Output the (x, y) coordinate of the center of the cell containing the given text.  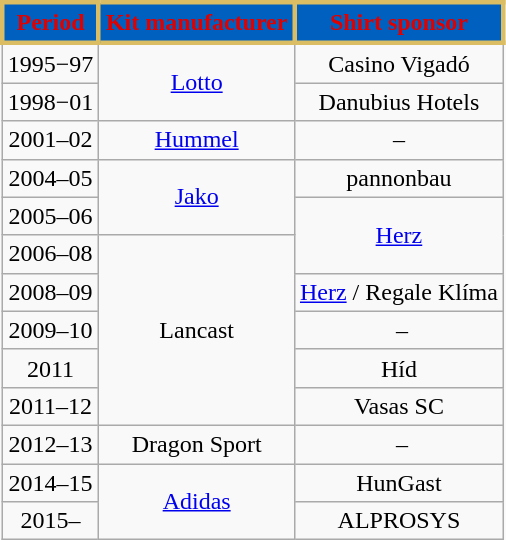
2004–05 (50, 178)
Híd (398, 368)
2011–12 (50, 406)
Period (50, 22)
2008–09 (50, 292)
HunGast (398, 483)
Lotto (197, 82)
2006–08 (50, 254)
1995−97 (50, 63)
2009–10 (50, 330)
pannonbau (398, 178)
2001–02 (50, 140)
2015– (50, 521)
1998−01 (50, 102)
Kit manufacturer (197, 22)
ALPROSYS (398, 521)
Herz / Regale Klíma (398, 292)
Dragon Sport (197, 444)
2005–06 (50, 216)
2012–13 (50, 444)
Lancast (197, 330)
Shirt sponsor (398, 22)
Vasas SC (398, 406)
2014–15 (50, 483)
Herz (398, 235)
Casino Vigadó (398, 63)
Danubius Hotels (398, 102)
Hummel (197, 140)
2011 (50, 368)
Jako (197, 197)
Adidas (197, 502)
